For the text-containing cell, return its midpoint in (x, y) coordinate format. 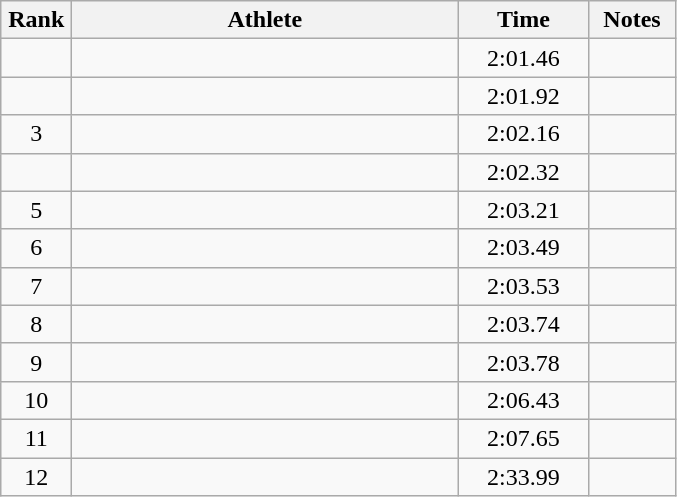
7 (36, 286)
Notes (632, 20)
2:01.46 (524, 58)
2:03.78 (524, 362)
Athlete (265, 20)
2:07.65 (524, 438)
8 (36, 324)
Rank (36, 20)
2:02.32 (524, 172)
6 (36, 248)
10 (36, 400)
2:02.16 (524, 134)
2:03.74 (524, 324)
3 (36, 134)
5 (36, 210)
2:06.43 (524, 400)
Time (524, 20)
2:33.99 (524, 477)
11 (36, 438)
12 (36, 477)
2:03.21 (524, 210)
9 (36, 362)
2:03.49 (524, 248)
2:03.53 (524, 286)
2:01.92 (524, 96)
